Detect which cell encompasses the target text, then output its (X, Y) center coordinate. 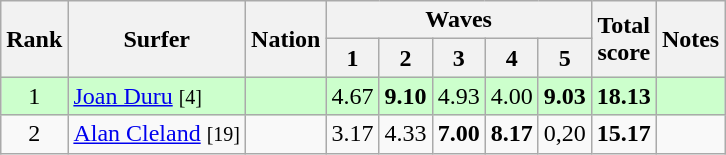
15.17 (624, 134)
Notes (690, 39)
Joan Duru [4] (157, 96)
4.93 (458, 96)
4 (512, 58)
Rank (34, 39)
9.10 (406, 96)
Alan Cleland [19] (157, 134)
9.03 (564, 96)
Surfer (157, 39)
4.33 (406, 134)
18.13 (624, 96)
4.67 (352, 96)
3 (458, 58)
4.00 (512, 96)
Totalscore (624, 39)
Nation (286, 39)
0,20 (564, 134)
Waves (458, 20)
7.00 (458, 134)
3.17 (352, 134)
8.17 (512, 134)
5 (564, 58)
